Provide the [X, Y] coordinate of the cell's center where the given text is located.  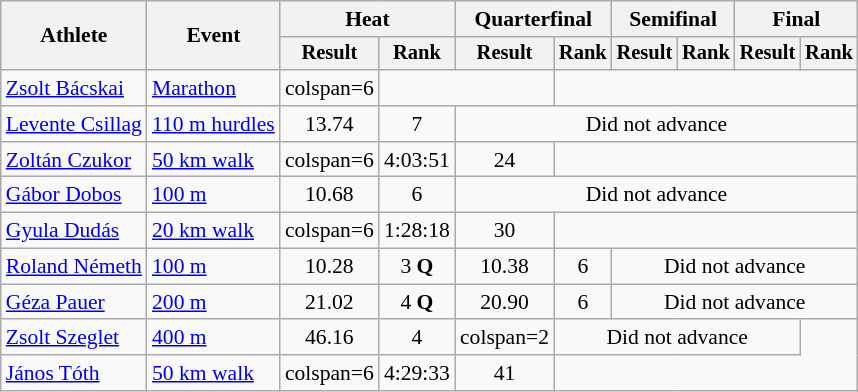
Quarterfinal [534, 19]
20.90 [504, 302]
Roland Németh [74, 267]
4:03:51 [417, 160]
Heat [368, 19]
Levente Csillag [74, 124]
Event [214, 36]
13.74 [330, 124]
30 [504, 231]
1:28:18 [417, 231]
Gyula Dudás [74, 231]
colspan=2 [504, 338]
20 km walk [214, 231]
200 m [214, 302]
Zoltán Czukor [74, 160]
10.28 [330, 267]
Zsolt Szeglet [74, 338]
3 Q [417, 267]
41 [504, 373]
10.68 [330, 195]
4 Q [417, 302]
400 m [214, 338]
21.02 [330, 302]
4 [417, 338]
4:29:33 [417, 373]
Géza Pauer [74, 302]
110 m hurdles [214, 124]
János Tóth [74, 373]
Gábor Dobos [74, 195]
Marathon [214, 88]
7 [417, 124]
10.38 [504, 267]
Zsolt Bácskai [74, 88]
Semifinal [674, 19]
24 [504, 160]
Athlete [74, 36]
46.16 [330, 338]
Final [796, 19]
